Pinpoint the cell where the given text exists, returning its [x, y] midpoint coordinate. 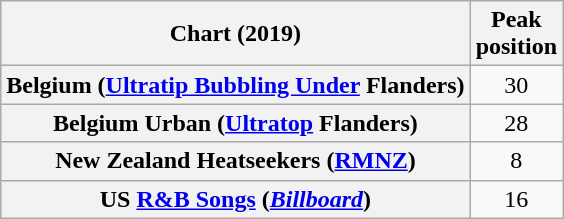
Peakposition [516, 34]
Chart (2019) [236, 34]
Belgium (Ultratip Bubbling Under Flanders) [236, 85]
New Zealand Heatseekers (RMNZ) [236, 161]
30 [516, 85]
Belgium Urban (Ultratop Flanders) [236, 123]
28 [516, 123]
US R&B Songs (Billboard) [236, 199]
16 [516, 199]
8 [516, 161]
